Determine the [X, Y] coordinate at the center of the cell enclosing the given text.  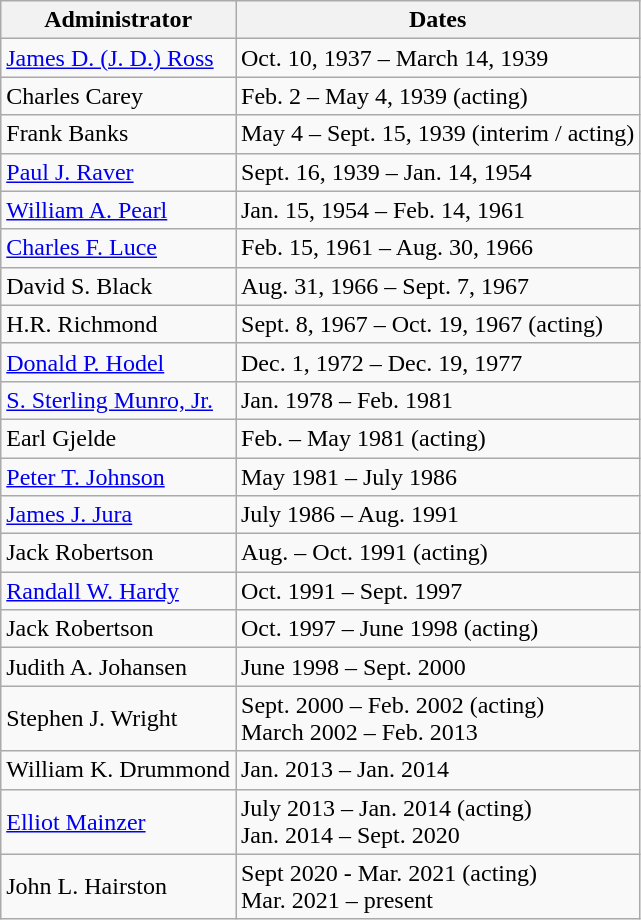
James D. (J. D.) Ross [118, 58]
Dates [438, 20]
David S. Black [118, 286]
Randall W. Hardy [118, 591]
James J. Jura [118, 515]
Feb. 15, 1961 – Aug. 30, 1966 [438, 248]
Jan. 2013 – Jan. 2014 [438, 770]
May 1981 – July 1986 [438, 477]
Judith A. Johansen [118, 667]
Sept 2020 - Mar. 2021 (acting)Mar. 2021 – present [438, 886]
Administrator [118, 20]
Earl Gjelde [118, 438]
William A. Pearl [118, 210]
John L. Hairston [118, 886]
H.R. Richmond [118, 324]
S. Sterling Munro, Jr. [118, 400]
Oct. 1991 – Sept. 1997 [438, 591]
Oct. 1997 – June 1998 (acting) [438, 629]
Frank Banks [118, 134]
Sept. 16, 1939 – Jan. 14, 1954 [438, 172]
Peter T. Johnson [118, 477]
Feb. 2 – May 4, 1939 (acting) [438, 96]
Stephen J. Wright [118, 718]
William K. Drummond [118, 770]
Sept. 8, 1967 – Oct. 19, 1967 (acting) [438, 324]
Jan. 15, 1954 – Feb. 14, 1961 [438, 210]
Aug. – Oct. 1991 (acting) [438, 553]
Aug. 31, 1966 – Sept. 7, 1967 [438, 286]
June 1998 – Sept. 2000 [438, 667]
Charles Carey [118, 96]
Dec. 1, 1972 – Dec. 19, 1977 [438, 362]
Elliot Mainzer [118, 822]
Feb. – May 1981 (acting) [438, 438]
Paul J. Raver [118, 172]
Oct. 10, 1937 – March 14, 1939 [438, 58]
Sept. 2000 – Feb. 2002 (acting)March 2002 – Feb. 2013 [438, 718]
Charles F. Luce [118, 248]
May 4 – Sept. 15, 1939 (interim / acting) [438, 134]
Donald P. Hodel [118, 362]
July 1986 – Aug. 1991 [438, 515]
Jan. 1978 – Feb. 1981 [438, 400]
July 2013 – Jan. 2014 (acting)Jan. 2014 – Sept. 2020 [438, 822]
